Extract the (X, Y) coordinate from the center of the cell holding the provided text.  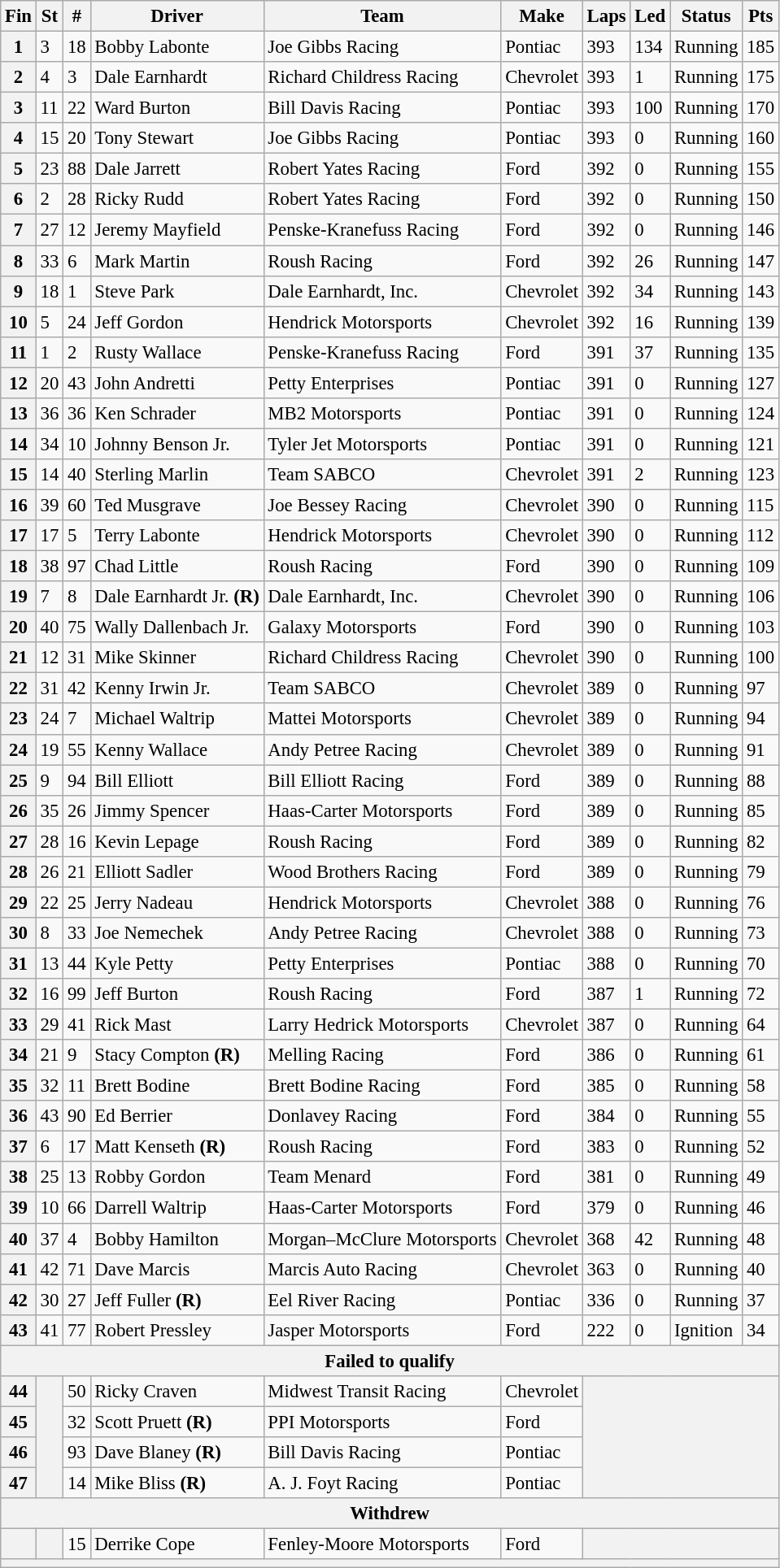
Jasper Motorsports (382, 1330)
Midwest Transit Racing (382, 1392)
Fin (19, 16)
106 (761, 597)
Joe Bessey Racing (382, 505)
91 (761, 749)
Laps (607, 16)
99 (76, 994)
336 (607, 1300)
139 (761, 322)
Kyle Petty (177, 963)
135 (761, 352)
45 (19, 1422)
115 (761, 505)
Wood Brothers Racing (382, 872)
185 (761, 47)
385 (607, 1086)
222 (607, 1330)
Tony Stewart (177, 138)
155 (761, 169)
386 (607, 1055)
58 (761, 1086)
Steve Park (177, 291)
Terry Labonte (177, 536)
Scott Pruett (R) (177, 1422)
Dave Blaney (R) (177, 1453)
Johnny Benson Jr. (177, 444)
Jeff Gordon (177, 322)
79 (761, 872)
60 (76, 505)
70 (761, 963)
50 (76, 1392)
Bill Elliott Racing (382, 780)
Wally Dallenbach Jr. (177, 628)
Led (651, 16)
Mattei Motorsports (382, 719)
61 (761, 1055)
379 (607, 1208)
Brett Bodine (177, 1086)
Ed Berrier (177, 1116)
72 (761, 994)
Matt Kenseth (R) (177, 1147)
Jerry Nadeau (177, 902)
Bill Elliott (177, 780)
Chad Little (177, 567)
MB2 Motorsports (382, 414)
124 (761, 414)
82 (761, 841)
64 (761, 1025)
71 (76, 1269)
Galaxy Motorsports (382, 628)
Derrike Cope (177, 1544)
Ricky Craven (177, 1392)
66 (76, 1208)
150 (761, 199)
381 (607, 1178)
A. J. Foyt Racing (382, 1483)
Tyler Jet Motorsports (382, 444)
Marcis Auto Racing (382, 1269)
93 (76, 1453)
103 (761, 628)
Bobby Labonte (177, 47)
Rick Mast (177, 1025)
143 (761, 291)
Dale Jarrett (177, 169)
48 (761, 1239)
Bobby Hamilton (177, 1239)
Ignition (706, 1330)
47 (19, 1483)
368 (607, 1239)
73 (761, 933)
Dave Marcis (177, 1269)
Ricky Rudd (177, 199)
127 (761, 383)
Morgan–McClure Motorsports (382, 1239)
Elliott Sadler (177, 872)
PPI Motorsports (382, 1422)
384 (607, 1116)
Withdrew (390, 1514)
Larry Hedrick Motorsports (382, 1025)
Donlavey Racing (382, 1116)
109 (761, 567)
Driver (177, 16)
Status (706, 16)
Jeremy Mayfield (177, 230)
52 (761, 1147)
175 (761, 77)
Fenley-Moore Motorsports (382, 1544)
Rusty Wallace (177, 352)
Mike Bliss (R) (177, 1483)
49 (761, 1178)
Team Menard (382, 1178)
Team (382, 16)
Pts (761, 16)
John Andretti (177, 383)
121 (761, 444)
170 (761, 108)
Mike Skinner (177, 658)
Sterling Marlin (177, 475)
134 (651, 47)
Melling Racing (382, 1055)
Jeff Fuller (R) (177, 1300)
Jeff Burton (177, 994)
St (49, 16)
Ted Musgrave (177, 505)
Ward Burton (177, 108)
160 (761, 138)
Eel River Racing (382, 1300)
Failed to qualify (390, 1361)
Kevin Lepage (177, 841)
Kenny Wallace (177, 749)
Dale Earnhardt Jr. (R) (177, 597)
Stacy Compton (R) (177, 1055)
77 (76, 1330)
112 (761, 536)
Dale Earnhardt (177, 77)
Mark Martin (177, 261)
Michael Waltrip (177, 719)
Joe Nemechek (177, 933)
Robby Gordon (177, 1178)
Kenny Irwin Jr. (177, 688)
76 (761, 902)
Brett Bodine Racing (382, 1086)
363 (607, 1269)
75 (76, 628)
Jimmy Spencer (177, 810)
# (76, 16)
383 (607, 1147)
85 (761, 810)
90 (76, 1116)
Ken Schrader (177, 414)
Darrell Waltrip (177, 1208)
123 (761, 475)
Make (542, 16)
147 (761, 261)
146 (761, 230)
Robert Pressley (177, 1330)
